Return the [X, Y] coordinate for the center point of the cell that contains the specified text.  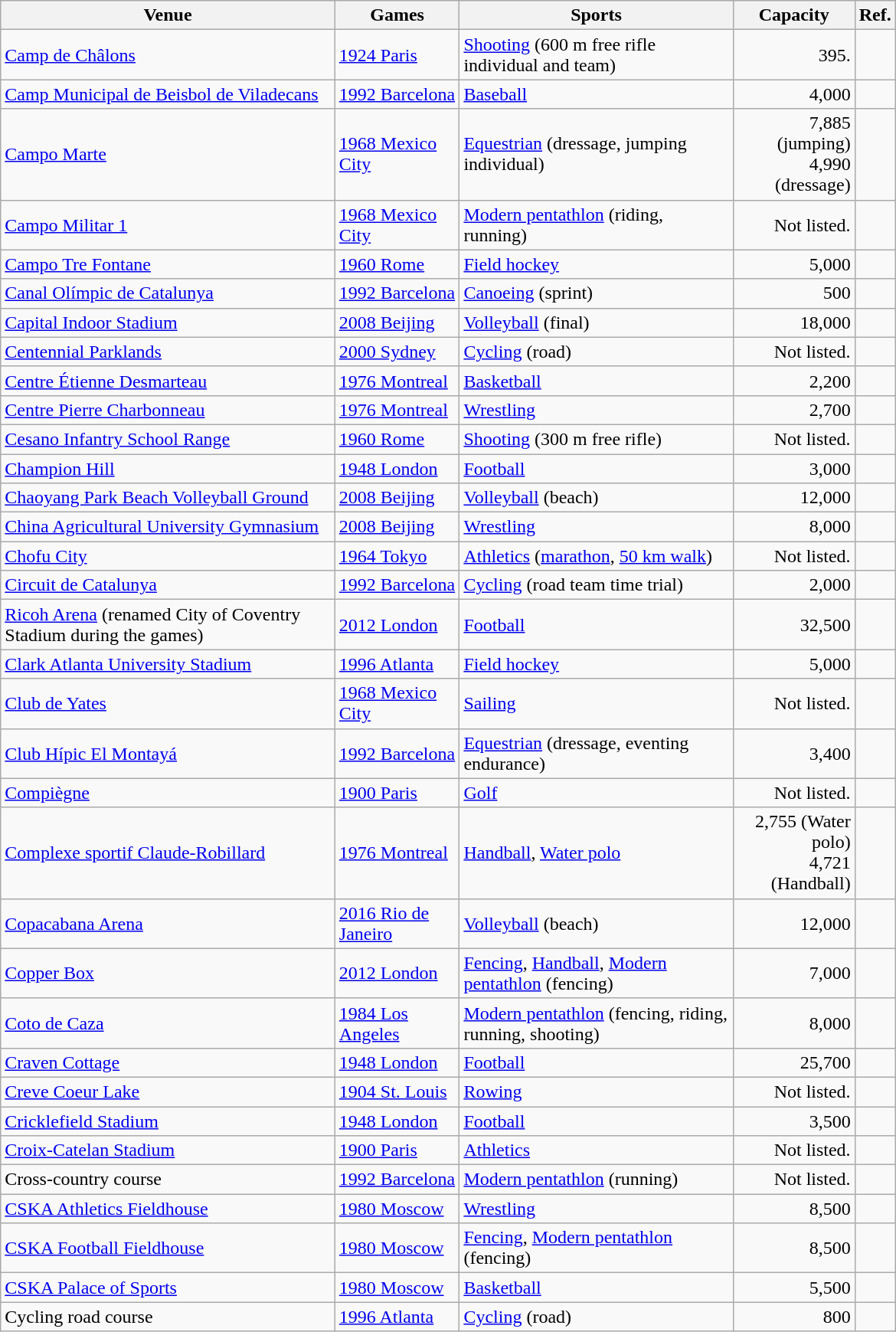
Craven Cottage [168, 1062]
2,200 [793, 381]
1924 Paris [397, 55]
Golf [596, 793]
Chofu City [168, 556]
Ricoh Arena (renamed City of Coventry Stadium during the games) [168, 625]
Games [397, 15]
Venue [168, 15]
Canal Olímpic de Catalunya [168, 293]
Cycling road course [168, 1317]
Campo Militar 1 [168, 225]
Cricklefield Stadium [168, 1121]
Cycling (road team time trial) [596, 585]
Canoeing (sprint) [596, 293]
4,000 [793, 94]
2016 Rio de Janeiro [397, 924]
Centre Pierre Charbonneau [168, 410]
Sports [596, 15]
CSKA Football Fieldhouse [168, 1249]
Shooting (300 m free rifle) [596, 439]
Croix-Catelan Stadium [168, 1150]
395. [793, 55]
Sailing [596, 703]
Handball, Water polo [596, 853]
CSKA Athletics Fieldhouse [168, 1209]
2,700 [793, 410]
Centre Étienne Desmarteau [168, 381]
Fencing, Handball, Modern pentathlon (fencing) [596, 973]
500 [793, 293]
Fencing, Modern pentathlon (fencing) [596, 1249]
Camp de Châlons [168, 55]
Equestrian (dressage, eventing endurance) [596, 754]
3,000 [793, 468]
Club de Yates [168, 703]
7,885 (jumping)4,990 (dressage) [793, 155]
Baseball [596, 94]
Ref. [875, 15]
Campo Marte [168, 155]
3,500 [793, 1121]
Athletics [596, 1150]
5,500 [793, 1288]
Centennial Parklands [168, 352]
Shooting (600 m free rifle individual and team) [596, 55]
Capital Indoor Stadium [168, 322]
Copper Box [168, 973]
2,755 (Water polo)4,721 (Handball) [793, 853]
Modern pentathlon (riding, running) [596, 225]
Creve Coeur Lake [168, 1091]
3,400 [793, 754]
2000 Sydney [397, 352]
Clark Atlanta University Stadium [168, 664]
Cesano Infantry School Range [168, 439]
800 [793, 1317]
Cross-country course [168, 1180]
Circuit de Catalunya [168, 585]
Champion Hill [168, 468]
1904 St. Louis [397, 1091]
Volleyball (final) [596, 322]
Compiègne [168, 793]
32,500 [793, 625]
Equestrian (dressage, jumping individual) [596, 155]
China Agricultural University Gymnasium [168, 527]
1984 Los Angeles [397, 1023]
Coto de Caza [168, 1023]
Athletics (marathon, 50 km walk) [596, 556]
Modern pentathlon (running) [596, 1180]
1964 Tokyo [397, 556]
Complexe sportif Claude-Robillard [168, 853]
2,000 [793, 585]
7,000 [793, 973]
Capacity [793, 15]
Modern pentathlon (fencing, riding, running, shooting) [596, 1023]
Copacabana Arena [168, 924]
18,000 [793, 322]
Club Hípic El Montayá [168, 754]
25,700 [793, 1062]
Camp Municipal de Beisbol de Viladecans [168, 94]
Campo Tre Fontane [168, 264]
Rowing [596, 1091]
CSKA Palace of Sports [168, 1288]
Chaoyang Park Beach Volleyball Ground [168, 498]
